Find where the given text appears and provide that cell's center as (X, Y) coordinate. 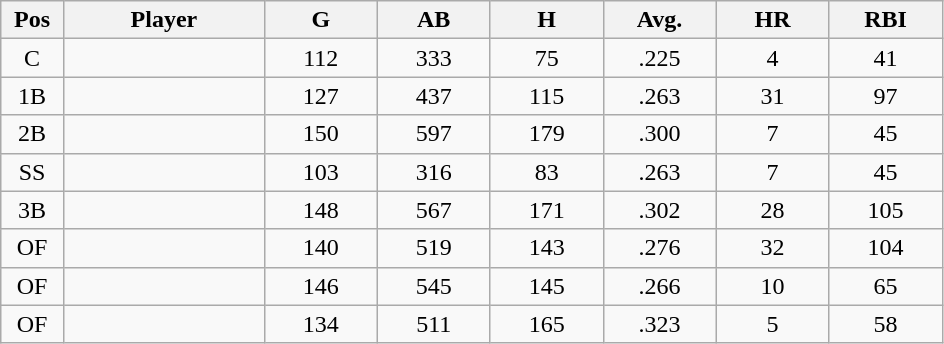
171 (546, 210)
28 (772, 210)
.276 (660, 248)
97 (886, 96)
150 (320, 134)
545 (434, 286)
HR (772, 20)
41 (886, 58)
Pos (32, 20)
Player (164, 20)
143 (546, 248)
511 (434, 324)
3B (32, 210)
145 (546, 286)
C (32, 58)
333 (434, 58)
597 (434, 134)
115 (546, 96)
104 (886, 248)
1B (32, 96)
.266 (660, 286)
103 (320, 172)
.323 (660, 324)
83 (546, 172)
Avg. (660, 20)
RBI (886, 20)
58 (886, 324)
2B (32, 134)
146 (320, 286)
316 (434, 172)
G (320, 20)
4 (772, 58)
SS (32, 172)
.302 (660, 210)
127 (320, 96)
105 (886, 210)
112 (320, 58)
H (546, 20)
AB (434, 20)
519 (434, 248)
567 (434, 210)
32 (772, 248)
31 (772, 96)
179 (546, 134)
134 (320, 324)
75 (546, 58)
.300 (660, 134)
65 (886, 286)
140 (320, 248)
5 (772, 324)
437 (434, 96)
10 (772, 286)
148 (320, 210)
.225 (660, 58)
165 (546, 324)
